Extract the [X, Y] coordinate from the center of the cell holding the provided text.  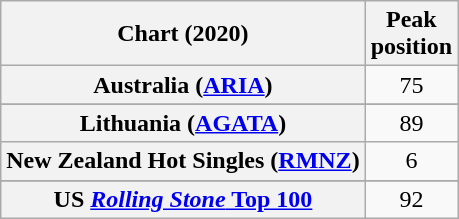
Chart (2020) [183, 34]
Peakposition [411, 34]
89 [411, 123]
75 [411, 85]
New Zealand Hot Singles (RMNZ) [183, 161]
92 [411, 199]
Lithuania (AGATA) [183, 123]
6 [411, 161]
US Rolling Stone Top 100 [183, 199]
Australia (ARIA) [183, 85]
